Return (X, Y) of the center of cell containing provided text 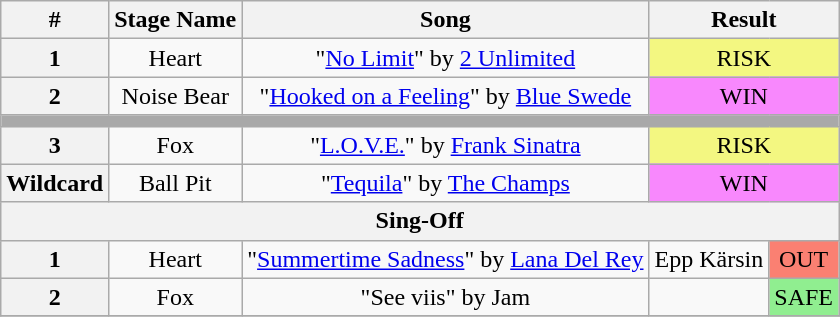
SAFE (804, 297)
3 (55, 145)
Ball Pit (176, 183)
"Summertime Sadness" by Lana Del Rey (446, 259)
# (55, 20)
Wildcard (55, 183)
Noise Bear (176, 96)
Sing-Off (420, 221)
"Hooked on a Feeling" by Blue Swede (446, 96)
"No Limit" by 2 Unlimited (446, 58)
Epp Kärsin (709, 259)
"See viis" by Jam (446, 297)
OUT (804, 259)
"L.O.V.E." by Frank Sinatra (446, 145)
Result (744, 20)
Stage Name (176, 20)
"Tequila" by The Champs (446, 183)
Song (446, 20)
